From the cell containing the given text, extract its center point as (X, Y) coordinate. 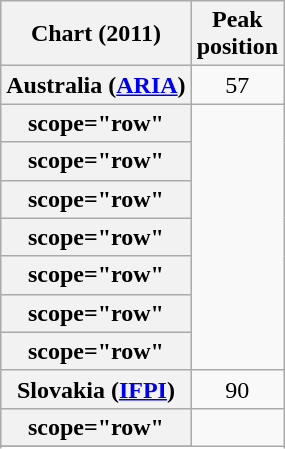
57 (237, 85)
Chart (2011) (96, 34)
Slovakia (IFPI) (96, 389)
Australia (ARIA) (96, 85)
90 (237, 389)
Peak position (237, 34)
